Search for the cell housing the specified text and yield its [x, y] center coordinate. 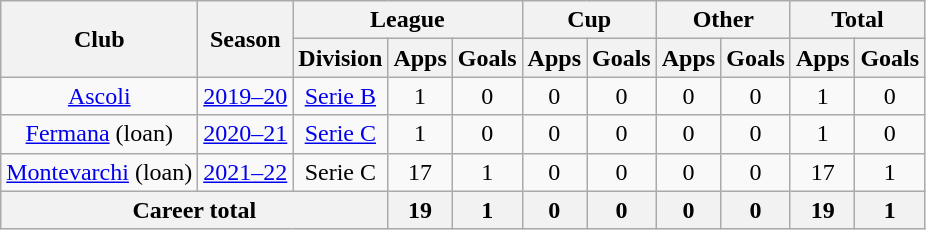
Other [723, 20]
Ascoli [100, 96]
Division [340, 58]
Career total [194, 210]
Cup [589, 20]
League [408, 20]
2021–22 [246, 172]
Season [246, 39]
2019–20 [246, 96]
Fermana (loan) [100, 134]
Montevarchi (loan) [100, 172]
Serie B [340, 96]
Total [857, 20]
Club [100, 39]
2020–21 [246, 134]
